Find where the given text appears and provide that cell's center as (x, y) coordinate. 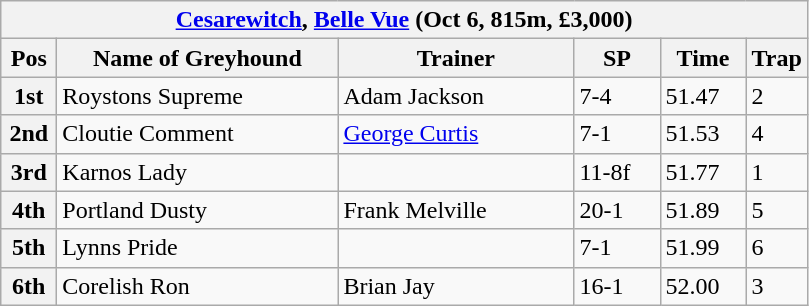
1 (776, 172)
Frank Melville (456, 210)
George Curtis (456, 134)
51.53 (703, 134)
Pos (29, 58)
2 (776, 96)
52.00 (703, 286)
Cesarewitch, Belle Vue (Oct 6, 815m, £3,000) (404, 20)
4 (776, 134)
Adam Jackson (456, 96)
2nd (29, 134)
11-8f (617, 172)
Cloutie Comment (198, 134)
20-1 (617, 210)
1st (29, 96)
Trainer (456, 58)
7-4 (617, 96)
51.47 (703, 96)
51.77 (703, 172)
Time (703, 58)
3rd (29, 172)
Karnos Lady (198, 172)
5th (29, 248)
Trap (776, 58)
Corelish Ron (198, 286)
6th (29, 286)
16-1 (617, 286)
5 (776, 210)
Portland Dusty (198, 210)
6 (776, 248)
Brian Jay (456, 286)
3 (776, 286)
4th (29, 210)
Roystons Supreme (198, 96)
SP (617, 58)
51.99 (703, 248)
51.89 (703, 210)
Name of Greyhound (198, 58)
Lynns Pride (198, 248)
